Determine the [x, y] coordinate at the center of the cell enclosing the given text.  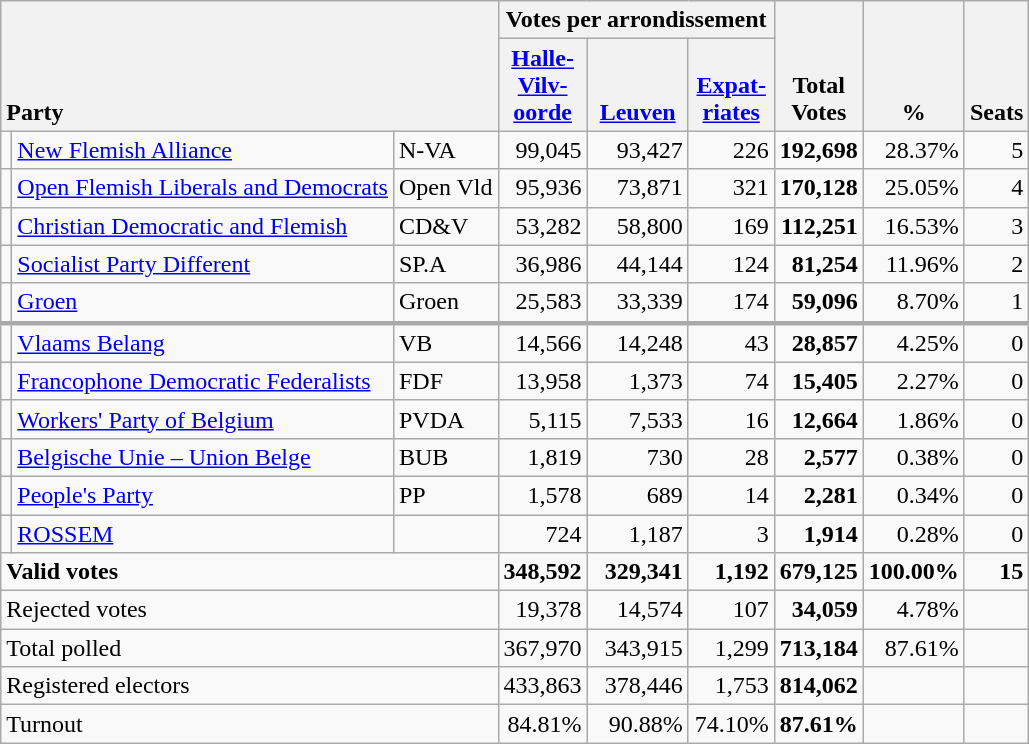
% [914, 66]
Workers' Party of Belgium [203, 419]
Socialist Party Different [203, 264]
FDF [446, 381]
Party [250, 66]
28 [731, 457]
28,857 [818, 343]
0.28% [914, 533]
4.78% [914, 610]
1,187 [638, 533]
8.70% [914, 303]
174 [731, 303]
5 [996, 150]
7,533 [638, 419]
343,915 [638, 648]
730 [638, 457]
679,125 [818, 572]
Registered electors [250, 686]
Francophone Democratic Federalists [203, 381]
112,251 [818, 226]
ROSSEM [203, 533]
44,144 [638, 264]
59,096 [818, 303]
34,059 [818, 610]
348,592 [542, 572]
90.88% [638, 724]
BUB [446, 457]
Expat- riates [731, 85]
814,062 [818, 686]
95,936 [542, 188]
4.25% [914, 343]
25.05% [914, 188]
PP [446, 495]
4 [996, 188]
15 [996, 572]
170,128 [818, 188]
SP.A [446, 264]
Votes per arrondissement [636, 20]
Open Flemish Liberals and Democrats [203, 188]
N-VA [446, 150]
433,863 [542, 686]
Seats [996, 66]
1,819 [542, 457]
73,871 [638, 188]
12,664 [818, 419]
53,282 [542, 226]
25,583 [542, 303]
Total polled [250, 648]
93,427 [638, 150]
43 [731, 343]
0.38% [914, 457]
14 [731, 495]
Total Votes [818, 66]
321 [731, 188]
Halle- Vilv- oorde [542, 85]
74.10% [731, 724]
16 [731, 419]
99,045 [542, 150]
713,184 [818, 648]
329,341 [638, 572]
13,958 [542, 381]
100.00% [914, 572]
36,986 [542, 264]
107 [731, 610]
19,378 [542, 610]
367,970 [542, 648]
84.81% [542, 724]
CD&V [446, 226]
15,405 [818, 381]
New Flemish Alliance [203, 150]
226 [731, 150]
2,281 [818, 495]
1,753 [731, 686]
Belgische Unie – Union Belge [203, 457]
VB [446, 343]
1,373 [638, 381]
2.27% [914, 381]
689 [638, 495]
2 [996, 264]
1,192 [731, 572]
Rejected votes [250, 610]
1 [996, 303]
14,248 [638, 343]
Open Vld [446, 188]
1,914 [818, 533]
0.34% [914, 495]
169 [731, 226]
5,115 [542, 419]
74 [731, 381]
1.86% [914, 419]
Christian Democratic and Flemish [203, 226]
PVDA [446, 419]
33,339 [638, 303]
378,446 [638, 686]
724 [542, 533]
Vlaams Belang [203, 343]
14,574 [638, 610]
192,698 [818, 150]
1,299 [731, 648]
11.96% [914, 264]
2,577 [818, 457]
81,254 [818, 264]
16.53% [914, 226]
People's Party [203, 495]
58,800 [638, 226]
28.37% [914, 150]
1,578 [542, 495]
Leuven [638, 85]
Valid votes [250, 572]
124 [731, 264]
14,566 [542, 343]
Turnout [250, 724]
